Identify which cell holds the provided text, then report its (X, Y) central coordinate. 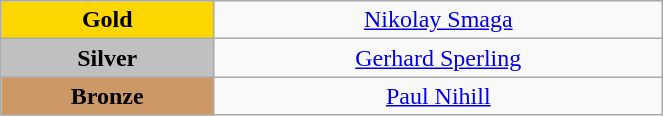
Gerhard Sperling (438, 58)
Nikolay Smaga (438, 20)
Bronze (108, 96)
Paul Nihill (438, 96)
Silver (108, 58)
Gold (108, 20)
